Provide the [x, y] coordinate of the cell's center where the given text is located.  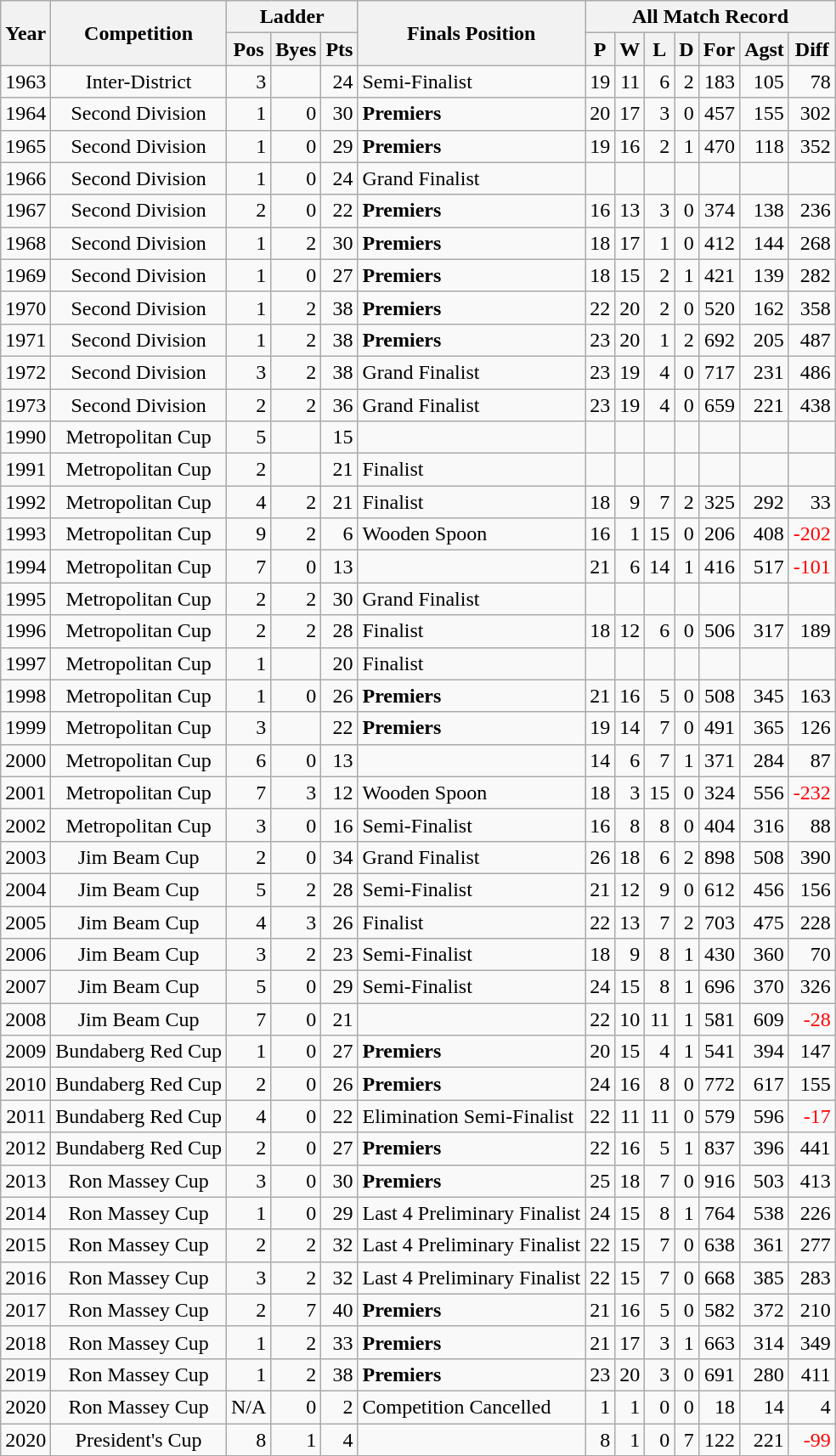
470 [719, 146]
-232 [812, 793]
487 [812, 340]
W [630, 49]
268 [812, 243]
1967 [25, 211]
2005 [25, 922]
2019 [25, 1374]
1970 [25, 308]
1998 [25, 696]
371 [719, 760]
N/A [248, 1407]
Agst [765, 49]
1995 [25, 599]
183 [719, 82]
All Match Record [710, 17]
345 [765, 696]
1991 [25, 470]
659 [719, 405]
385 [765, 1278]
1973 [25, 405]
394 [765, 1052]
617 [765, 1084]
456 [765, 889]
517 [765, 567]
324 [719, 793]
703 [719, 922]
2001 [25, 793]
-101 [812, 567]
2013 [25, 1181]
Pos [248, 49]
2004 [25, 889]
2003 [25, 857]
139 [765, 275]
325 [719, 502]
1964 [25, 114]
282 [812, 275]
1965 [25, 146]
316 [765, 825]
Inter-District [139, 82]
1993 [25, 534]
2014 [25, 1213]
349 [812, 1342]
-99 [812, 1440]
916 [719, 1181]
668 [719, 1278]
396 [765, 1148]
70 [812, 955]
10 [630, 1019]
2002 [25, 825]
696 [719, 987]
126 [812, 728]
1992 [25, 502]
1994 [25, 567]
292 [765, 502]
2009 [25, 1052]
205 [765, 340]
For [719, 49]
226 [812, 1213]
314 [765, 1342]
317 [765, 631]
34 [340, 857]
2008 [25, 1019]
302 [812, 114]
374 [719, 211]
163 [812, 696]
189 [812, 631]
612 [719, 889]
360 [765, 955]
717 [719, 372]
404 [719, 825]
582 [719, 1310]
421 [719, 275]
-28 [812, 1019]
2007 [25, 987]
144 [765, 243]
Competition Cancelled [472, 1407]
491 [719, 728]
541 [719, 1052]
118 [765, 146]
Year [25, 33]
Finals Position [472, 33]
2000 [25, 760]
2012 [25, 1148]
-202 [812, 534]
361 [765, 1245]
40 [340, 1310]
764 [719, 1213]
2015 [25, 1245]
691 [719, 1374]
277 [812, 1245]
1972 [25, 372]
370 [765, 987]
413 [812, 1181]
837 [719, 1148]
122 [719, 1440]
1990 [25, 437]
P [600, 49]
352 [812, 146]
Competition [139, 33]
138 [765, 211]
1999 [25, 728]
898 [719, 857]
503 [765, 1181]
438 [812, 405]
412 [719, 243]
284 [765, 760]
486 [812, 372]
Byes [296, 49]
2016 [25, 1278]
2017 [25, 1310]
36 [340, 405]
372 [765, 1310]
326 [812, 987]
1968 [25, 243]
2010 [25, 1084]
390 [812, 857]
L [659, 49]
236 [812, 211]
Ladder [292, 17]
408 [765, 534]
581 [719, 1019]
416 [719, 567]
210 [812, 1310]
2011 [25, 1116]
-17 [812, 1116]
2006 [25, 955]
105 [765, 82]
25 [600, 1181]
556 [765, 793]
1997 [25, 663]
1971 [25, 340]
1963 [25, 82]
596 [765, 1116]
162 [765, 308]
283 [812, 1278]
2018 [25, 1342]
1969 [25, 275]
231 [765, 372]
430 [719, 955]
Pts [340, 49]
358 [812, 308]
411 [812, 1374]
663 [719, 1342]
520 [719, 308]
280 [765, 1374]
87 [812, 760]
Elimination Semi-Finalist [472, 1116]
441 [812, 1148]
1996 [25, 631]
538 [765, 1213]
638 [719, 1245]
475 [765, 922]
1966 [25, 178]
President's Cup [139, 1440]
156 [812, 889]
78 [812, 82]
365 [765, 728]
579 [719, 1116]
Diff [812, 49]
147 [812, 1052]
692 [719, 340]
772 [719, 1084]
457 [719, 114]
228 [812, 922]
D [686, 49]
609 [765, 1019]
206 [719, 534]
506 [719, 631]
88 [812, 825]
